Detect which cell encompasses the target text, then output its (x, y) center coordinate. 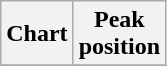
Peakposition (119, 34)
Chart (37, 34)
